Search for the cell housing the specified text and yield its [x, y] center coordinate. 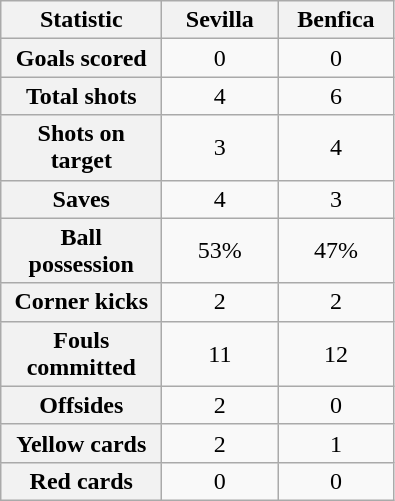
Yellow cards [82, 443]
Sevilla [220, 20]
1 [336, 443]
Fouls committed [82, 354]
Offsides [82, 405]
Red cards [82, 481]
Corner kicks [82, 302]
47% [336, 250]
11 [220, 354]
Statistic [82, 20]
53% [220, 250]
Shots on target [82, 148]
Ball possession [82, 250]
12 [336, 354]
Total shots [82, 96]
Benfica [336, 20]
6 [336, 96]
Goals scored [82, 58]
Saves [82, 199]
